Detect which cell encompasses the target text, then output its (x, y) center coordinate. 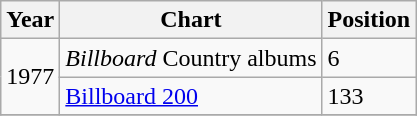
Chart (191, 20)
133 (369, 96)
Position (369, 20)
Year (30, 20)
6 (369, 58)
1977 (30, 77)
Billboard Country albums (191, 58)
Billboard 200 (191, 96)
